Locate the cell with the specified text and output its (X, Y) center coordinate. 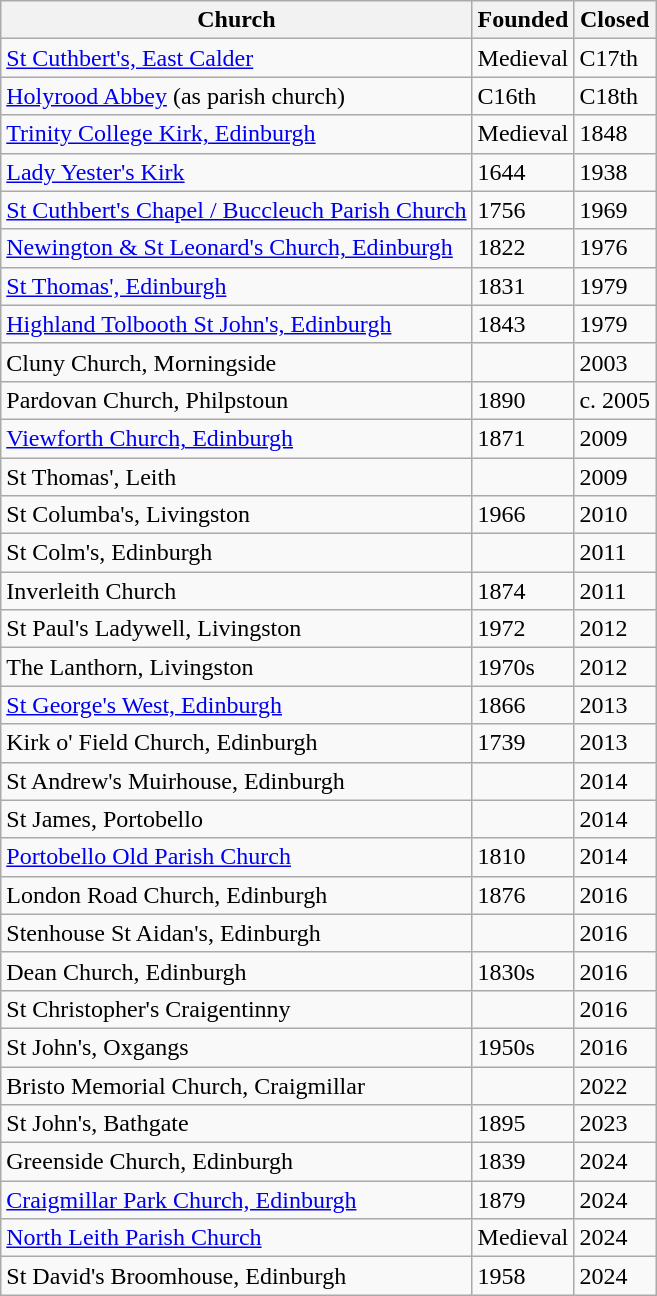
1876 (523, 895)
Newington & St Leonard's Church, Edinburgh (236, 248)
1950s (523, 1047)
1831 (523, 286)
1969 (615, 210)
1879 (523, 1200)
1822 (523, 248)
Church (236, 20)
St John's, Oxgangs (236, 1047)
1810 (523, 857)
Holyrood Abbey (as parish church) (236, 96)
C17th (615, 58)
1839 (523, 1162)
1830s (523, 971)
1644 (523, 172)
c. 2005 (615, 400)
1938 (615, 172)
St Thomas', Edinburgh (236, 286)
St Cuthbert's, East Calder (236, 58)
Pardovan Church, Philpstoun (236, 400)
Portobello Old Parish Church (236, 857)
St Christopher's Craigentinny (236, 1009)
St Thomas', Leith (236, 477)
1972 (523, 629)
1739 (523, 743)
2003 (615, 362)
Craigmillar Park Church, Edinburgh (236, 1200)
St Columba's, Livingston (236, 515)
1890 (523, 400)
Lady Yester's Kirk (236, 172)
1756 (523, 210)
Cluny Church, Morningside (236, 362)
Inverleith Church (236, 591)
1871 (523, 438)
Viewforth Church, Edinburgh (236, 438)
St John's, Bathgate (236, 1124)
St Andrew's Muirhouse, Edinburgh (236, 781)
Founded (523, 20)
1976 (615, 248)
St Colm's, Edinburgh (236, 553)
Bristo Memorial Church, Craigmillar (236, 1085)
C16th (523, 96)
1970s (523, 667)
2022 (615, 1085)
1958 (523, 1276)
1866 (523, 705)
The Lanthorn, Livingston (236, 667)
2010 (615, 515)
1848 (615, 134)
North Leith Parish Church (236, 1238)
1895 (523, 1124)
St David's Broomhouse, Edinburgh (236, 1276)
St Paul's Ladywell, Livingston (236, 629)
Dean Church, Edinburgh (236, 971)
2023 (615, 1124)
Closed (615, 20)
St George's West, Edinburgh (236, 705)
Kirk o' Field Church, Edinburgh (236, 743)
St Cuthbert's Chapel / Buccleuch Parish Church (236, 210)
Greenside Church, Edinburgh (236, 1162)
1966 (523, 515)
Trinity College Kirk, Edinburgh (236, 134)
C18th (615, 96)
1874 (523, 591)
Highland Tolbooth St John's, Edinburgh (236, 324)
1843 (523, 324)
St James, Portobello (236, 819)
Stenhouse St Aidan's, Edinburgh (236, 933)
London Road Church, Edinburgh (236, 895)
